Locate the cell with the specified text and output its (X, Y) center coordinate. 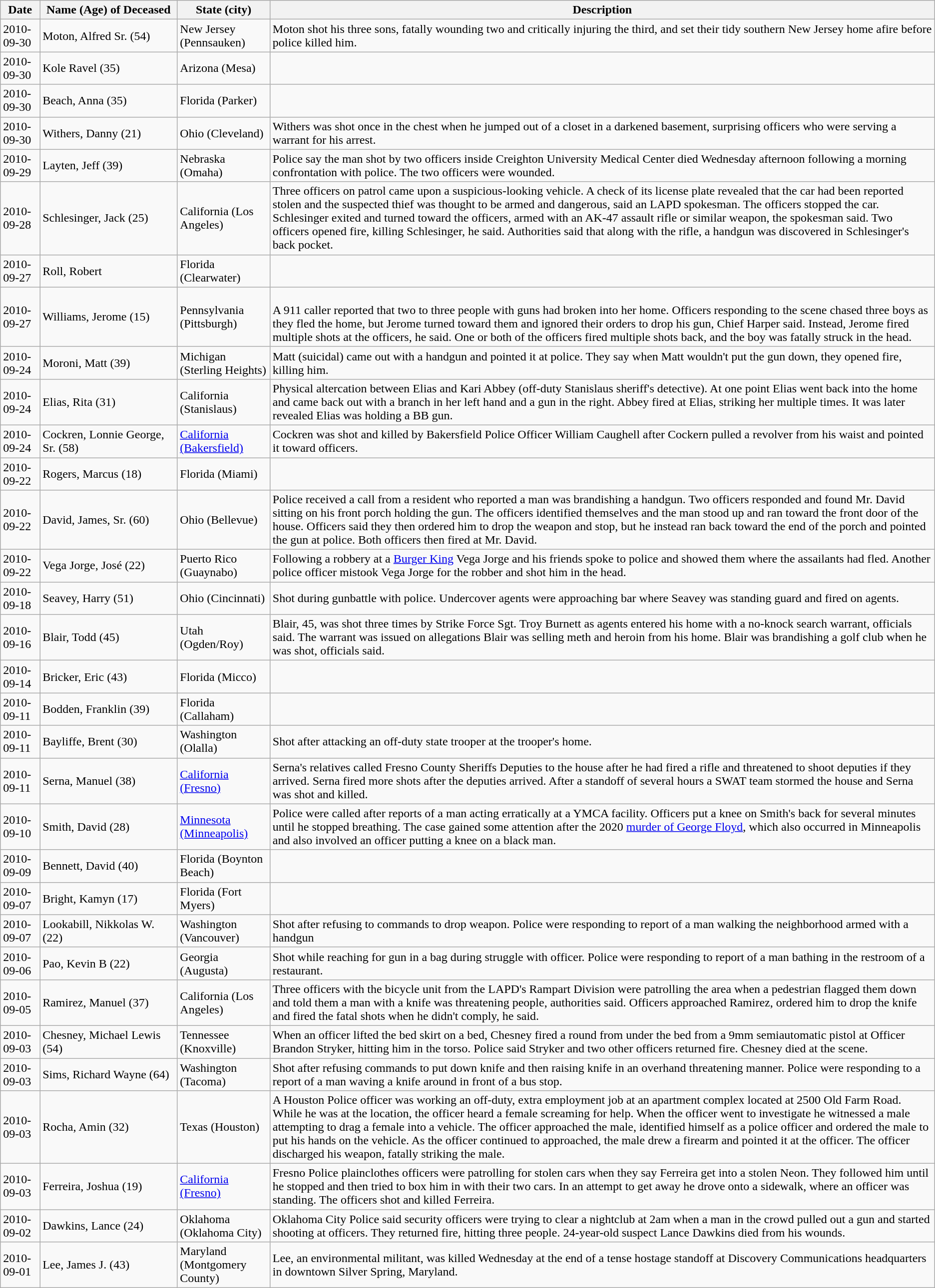
2010-09-18 (20, 598)
Ohio (Bellevue) (224, 520)
David, James, Sr. (60) (109, 520)
Ramirez, Manuel (37) (109, 1002)
2010-09-16 (20, 638)
Shot during gunbattle with police. Undercover agents were approaching bar where Seavey was standing guard and fired on agents. (602, 598)
Williams, Jerome (15) (109, 317)
Withers, Danny (21) (109, 133)
2010-09-14 (20, 677)
Bright, Kamyn (17) (109, 899)
California (Stanislaus) (224, 402)
Beach, Anna (35) (109, 101)
2010-09-28 (20, 218)
Sims, Richard Wayne (64) (109, 1074)
Michigan (Sterling Heights) (224, 362)
Schlesinger, Jack (25) (109, 218)
Blair, Todd (45) (109, 638)
Washington (Tacoma) (224, 1074)
Ohio (Cincinnati) (224, 598)
Florida (Miami) (224, 473)
Smith, David (28) (109, 827)
Lookabill, Nikkolas W. (22) (109, 931)
Florida (Clearwater) (224, 271)
2010-09-06 (20, 964)
2010-09-05 (20, 1002)
Georgia (Augusta) (224, 964)
Bricker, Eric (43) (109, 677)
Bayliffe, Brent (30) (109, 742)
Date (20, 10)
State (city) (224, 10)
Elias, Rita (31) (109, 402)
2010-09-10 (20, 827)
Washington (Olalla) (224, 742)
Tennessee (Knoxville) (224, 1041)
Dawkins, Lance (24) (109, 1226)
Shot after attacking an off-duty state trooper at the trooper's home. (602, 742)
Layten, Jeff (39) (109, 166)
California (Bakersfield) (224, 441)
Moton, Alfred Sr. (54) (109, 36)
Maryland (Montgomery County) (224, 1265)
Chesney, Michael Lewis (54) (109, 1041)
Bennett, David (40) (109, 866)
Name (Age) of Deceased (109, 10)
2010-09-02 (20, 1226)
Lee, James J. (43) (109, 1265)
Vega Jorge, José (22) (109, 566)
Florida (Boynton Beach) (224, 866)
Florida (Callaham) (224, 709)
Rogers, Marcus (18) (109, 473)
Seavey, Harry (51) (109, 598)
Florida (Parker) (224, 101)
Cockren, Lonnie George, Sr. (58) (109, 441)
Florida (Fort Myers) (224, 899)
Ferreira, Joshua (19) (109, 1187)
New Jersey (Pennsauken) (224, 36)
Washington (Vancouver) (224, 931)
Shot after refusing to commands to drop weapon. Police were responding to report of a man walking the neighborhood armed with a handgun (602, 931)
2010-09-09 (20, 866)
2010-09-01 (20, 1265)
Utah (Ogden/Roy) (224, 638)
Ohio (Cleveland) (224, 133)
Shot while reaching for gun in a bag during struggle with officer. Police were responding to report of a man bathing in the restroom of a restaurant. (602, 964)
Oklahoma (Oklahoma City) (224, 1226)
Moroni, Matt (39) (109, 362)
Pennsylvania (Pittsburgh) (224, 317)
Pao, Kevin B (22) (109, 964)
Texas (Houston) (224, 1127)
Nebraska (Omaha) (224, 166)
Florida (Micco) (224, 677)
Serna, Manuel (38) (109, 781)
Description (602, 10)
Matt (suicidal) came out with a handgun and pointed it at police. They say when Matt wouldn't put the gun down, they opened fire, killing him. (602, 362)
Puerto Rico (Guaynabo) (224, 566)
Arizona (Mesa) (224, 68)
Rocha, Amin (32) (109, 1127)
2010-09-29 (20, 166)
Bodden, Franklin (39) (109, 709)
Kole Ravel (35) (109, 68)
Roll, Robert (109, 271)
Minnesota (Minneapolis) (224, 827)
